Detect which cell encompasses the target text, then output its [X, Y] center coordinate. 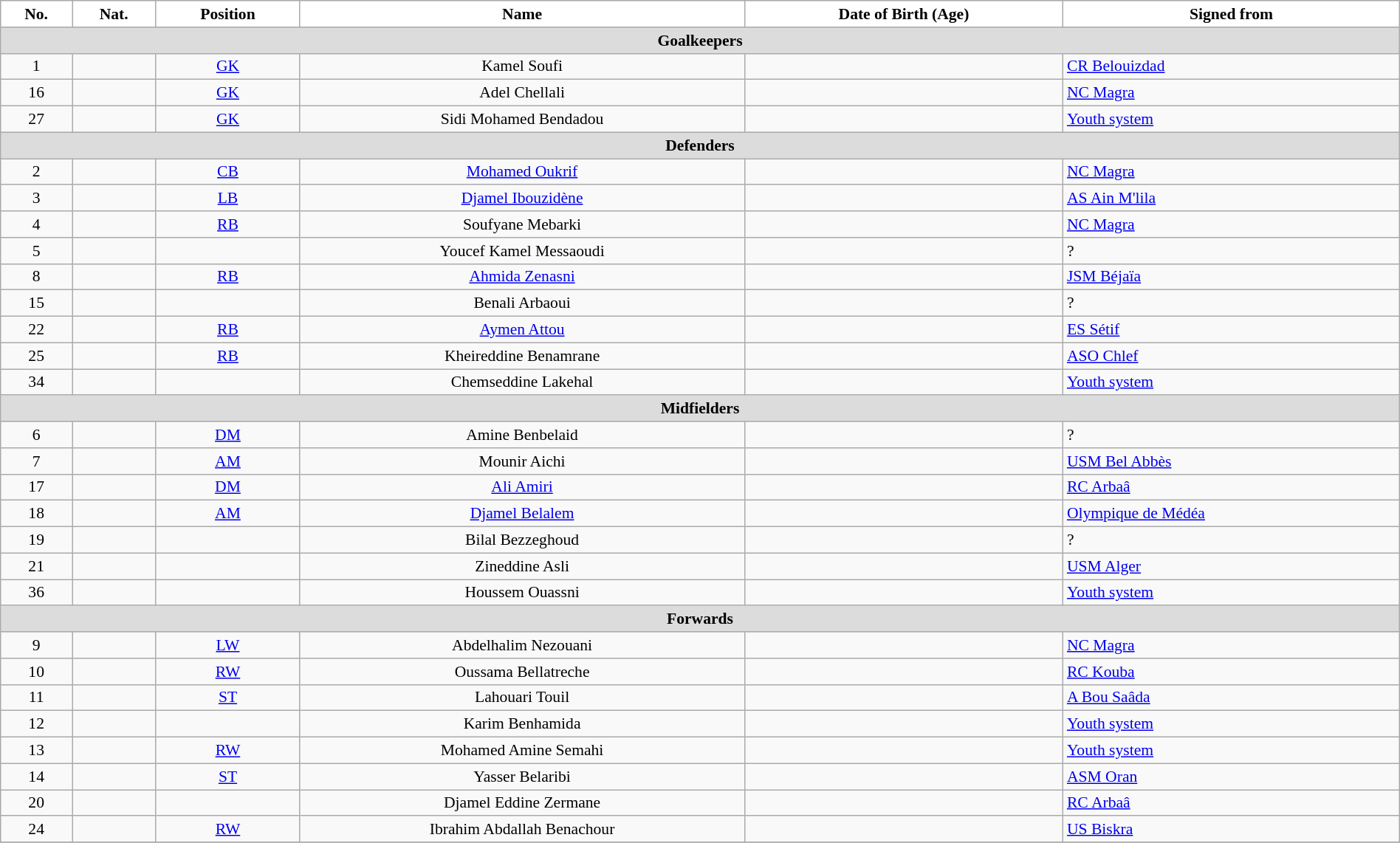
34 [37, 382]
14 [37, 777]
Aymen Attou [522, 330]
Karim Benhamida [522, 724]
Abdelhalim Nezouani [522, 645]
Signed from [1232, 14]
Kheireddine Benamrane [522, 356]
US Biskra [1232, 830]
No. [37, 14]
RC Kouba [1232, 672]
USM Alger [1232, 566]
10 [37, 672]
Djamel Ibouzidène [522, 199]
Benali Arbaoui [522, 303]
LB [227, 199]
Kamel Soufi [522, 66]
A Bou Saâda [1232, 698]
Ahmida Zenasni [522, 277]
Yasser Belaribi [522, 777]
Goalkeepers [700, 41]
5 [37, 251]
20 [37, 803]
1 [37, 66]
Position [227, 14]
17 [37, 487]
Mohamed Oukrif [522, 172]
22 [37, 330]
15 [37, 303]
6 [37, 435]
AS Ain M'lila [1232, 199]
Date of Birth (Age) [904, 14]
Djamel Eddine Zermane [522, 803]
Amine Benbelaid [522, 435]
13 [37, 751]
Name [522, 14]
ASO Chlef [1232, 356]
24 [37, 830]
Youcef Kamel Messaoudi [522, 251]
Midfielders [700, 409]
JSM Béjaïa [1232, 277]
CR Belouizdad [1232, 66]
25 [37, 356]
Defenders [700, 145]
12 [37, 724]
Forwards [700, 619]
Ibrahim Abdallah Benachour [522, 830]
27 [37, 120]
Nat. [114, 14]
LW [227, 645]
Mohamed Amine Semahi [522, 751]
CB [227, 172]
19 [37, 540]
Sidi Mohamed Bendadou [522, 120]
9 [37, 645]
Olympique de Médéa [1232, 514]
3 [37, 199]
Oussama Bellatreche [522, 672]
Adel Chellali [522, 93]
18 [37, 514]
ASM Oran [1232, 777]
Djamel Belalem [522, 514]
7 [37, 461]
Zineddine Asli [522, 566]
8 [37, 277]
4 [37, 224]
Bilal Bezzeghoud [522, 540]
Soufyane Mebarki [522, 224]
Chemseddine Lakehal [522, 382]
11 [37, 698]
2 [37, 172]
Houssem Ouassni [522, 593]
ES Sétif [1232, 330]
USM Bel Abbès [1232, 461]
Lahouari Touil [522, 698]
Mounir Aichi [522, 461]
16 [37, 93]
Ali Amiri [522, 487]
21 [37, 566]
36 [37, 593]
